Output the [x, y] coordinate of the center of the cell containing the given text.  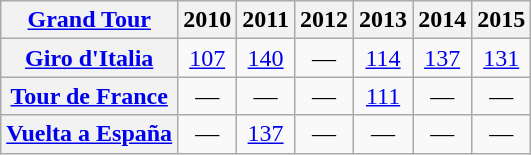
107 [208, 58]
2015 [502, 20]
Grand Tour [90, 20]
111 [384, 96]
Giro d'Italia [90, 58]
2013 [384, 20]
140 [266, 58]
Tour de France [90, 96]
2010 [208, 20]
2012 [324, 20]
131 [502, 58]
2011 [266, 20]
114 [384, 58]
2014 [442, 20]
Vuelta a España [90, 134]
